Detect which cell encompasses the target text, then output its (x, y) center coordinate. 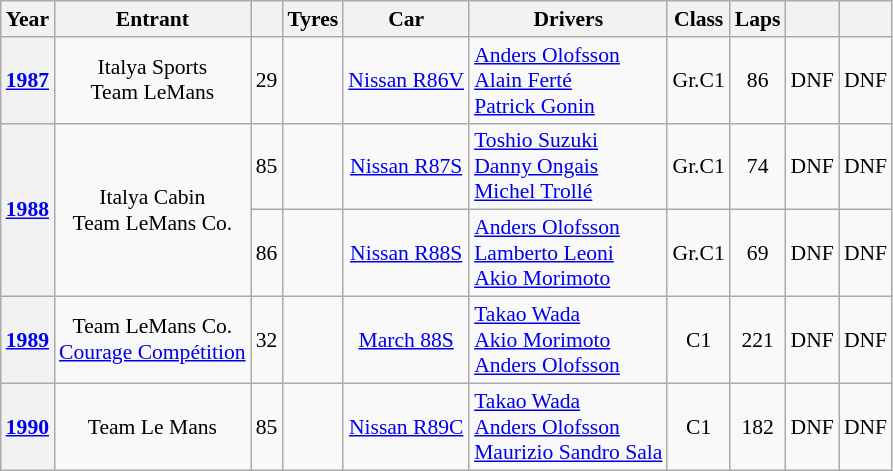
Anders Olofsson Lamberto Leoni Akio Morimoto (568, 254)
Entrant (152, 19)
Toshio Suzuki Danny Ongais Michel Trollé (568, 166)
Nissan R87S (406, 166)
1990 (28, 426)
Tyres (312, 19)
Team LeMans Co. Courage Compétition (152, 340)
Team Le Mans (152, 426)
Year (28, 19)
74 (758, 166)
1987 (28, 80)
29 (267, 80)
Takao Wada Anders Olofsson Maurizio Sandro Sala (568, 426)
Takao Wada Akio Morimoto Anders Olofsson (568, 340)
Drivers (568, 19)
March 88S (406, 340)
Nissan R89C (406, 426)
1988 (28, 210)
Class (698, 19)
Laps (758, 19)
182 (758, 426)
69 (758, 254)
221 (758, 340)
Nissan R86V (406, 80)
Anders Olofsson Alain Ferté Patrick Gonin (568, 80)
Italya Cabin Team LeMans Co. (152, 210)
Car (406, 19)
Nissan R88S (406, 254)
32 (267, 340)
1989 (28, 340)
Italya Sports Team LeMans (152, 80)
